Detect which cell encompasses the target text, then output its [x, y] center coordinate. 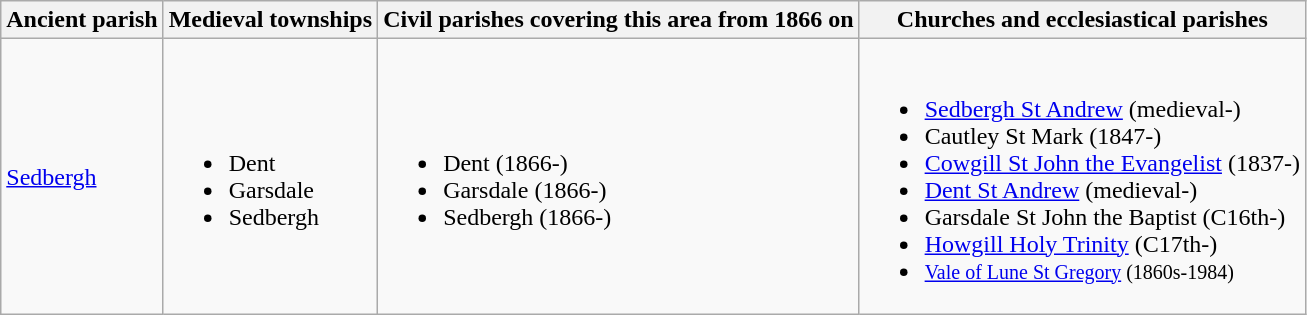
Ancient parish [82, 20]
Churches and ecclesiastical parishes [1082, 20]
Civil parishes covering this area from 1866 on [619, 20]
Dent (1866-)Garsdale (1866-)Sedbergh (1866-) [619, 176]
Medieval townships [270, 20]
DentGarsdaleSedbergh [270, 176]
Sedbergh [82, 176]
